Provide the (x, y) coordinate of the cell's center where the given text is located.  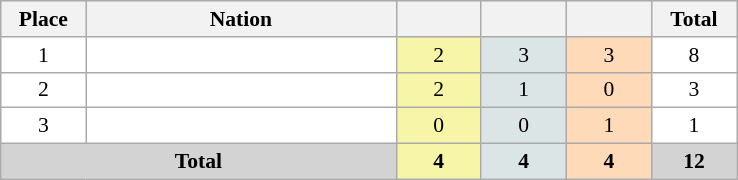
12 (694, 162)
8 (694, 55)
Place (44, 19)
Nation (241, 19)
